Locate the cell with the specified text and output its (X, Y) center coordinate. 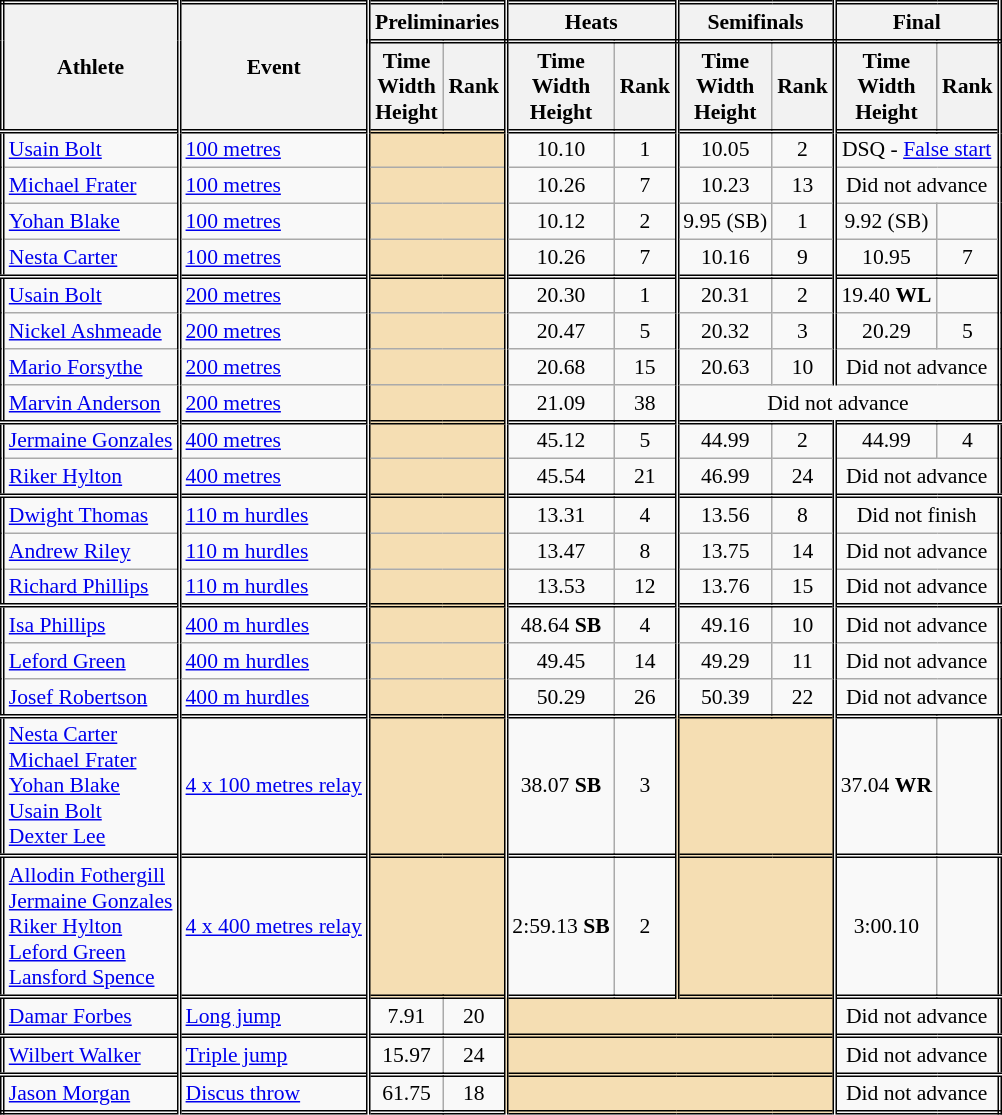
12 (646, 588)
Allodin FothergillJermaine GonzalesRiker HyltonLeford GreenLansford Spence (90, 928)
10.12 (560, 222)
Long jump (274, 1016)
Richard Phillips (90, 588)
20 (474, 1016)
Dwight Thomas (90, 514)
13.53 (560, 588)
Discus throw (274, 1094)
Jermaine Gonzales (90, 440)
20.47 (560, 332)
20.68 (560, 367)
37.04 WR (886, 786)
26 (646, 698)
13 (803, 186)
Athlete (90, 67)
22 (803, 698)
15.97 (406, 1056)
11 (803, 661)
2:59.13 SB (560, 928)
Event (274, 67)
Andrew Riley (90, 551)
61.75 (406, 1094)
19.40 WL (886, 294)
18 (474, 1094)
Yohan Blake (90, 222)
20.30 (560, 294)
20.29 (886, 332)
13.75 (725, 551)
10.05 (725, 150)
21 (646, 478)
7.91 (406, 1016)
3:00.10 (886, 928)
49.45 (560, 661)
Mario Forsythe (90, 367)
Damar Forbes (90, 1016)
20.32 (725, 332)
Did not finish (916, 514)
10.10 (560, 150)
38.07 SB (560, 786)
38 (646, 404)
46.99 (725, 478)
Preliminaries (436, 22)
50.39 (725, 698)
49.29 (725, 661)
Michael Frater (90, 186)
13.76 (725, 588)
Jason Morgan (90, 1094)
9.92 (SB) (886, 222)
10.23 (725, 186)
Nesta CarterMichael FraterYohan BlakeUsain BoltDexter Lee (90, 786)
9 (803, 258)
49.16 (725, 624)
48.64 SB (560, 624)
10.95 (886, 258)
Nickel Ashmeade (90, 332)
Wilbert Walker (90, 1056)
45.12 (560, 440)
9.95 (SB) (725, 222)
21.09 (560, 404)
10.16 (725, 258)
Isa Phillips (90, 624)
4 x 100 metres relay (274, 786)
20.31 (725, 294)
4 x 400 metres relay (274, 928)
DSQ - False start (916, 150)
Semifinals (756, 22)
Leford Green (90, 661)
20.63 (725, 367)
45.54 (560, 478)
Josef Robertson (90, 698)
Marvin Anderson (90, 404)
Riker Hylton (90, 478)
13.56 (725, 514)
50.29 (560, 698)
Final (916, 22)
13.47 (560, 551)
13.31 (560, 514)
Heats (592, 22)
Nesta Carter (90, 258)
Triple jump (274, 1056)
